Determine the [X, Y] coordinate at the center of the cell enclosing the given text.  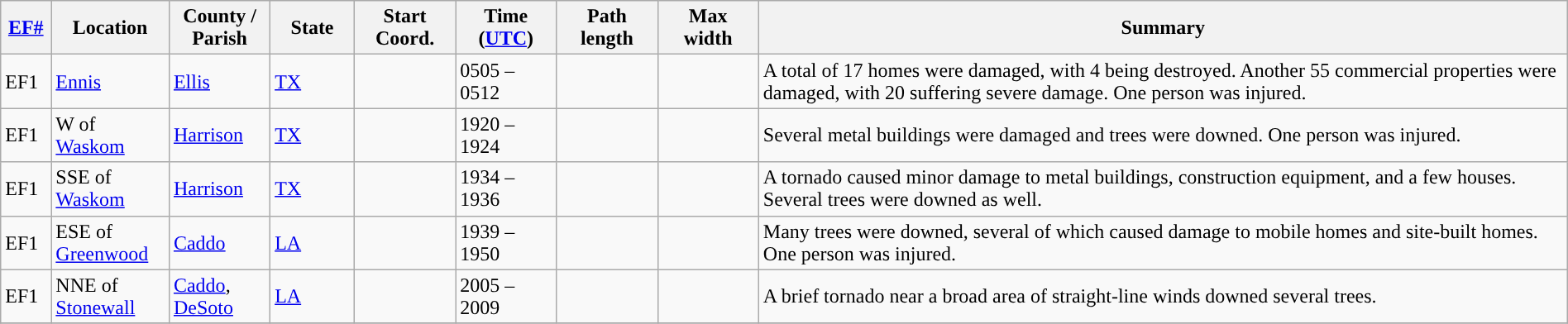
EF# [26, 28]
SSE of Waskom [111, 188]
Time (UTC) [506, 28]
Path length [607, 28]
State [313, 28]
Several metal buildings were damaged and trees were downed. One person was injured. [1163, 136]
1920 – 1924 [506, 136]
Location [111, 28]
ESE of Greenwood [111, 243]
County / Parish [219, 28]
A tornado caused minor damage to metal buildings, construction equipment, and a few houses. Several trees were downed as well. [1163, 188]
Summary [1163, 28]
1939 – 1950 [506, 243]
2005 – 2009 [506, 296]
Ennis [111, 81]
NNE of Stonewall [111, 296]
Caddo, DeSoto [219, 296]
Max width [708, 28]
Ellis [219, 81]
Many trees were downed, several of which caused damage to mobile homes and site-built homes. One person was injured. [1163, 243]
1934 – 1936 [506, 188]
Caddo [219, 243]
W of Waskom [111, 136]
Start Coord. [404, 28]
A brief tornado near a broad area of straight-line winds downed several trees. [1163, 296]
0505 – 0512 [506, 81]
